For the text-containing cell, return its midpoint in [X, Y] coordinate format. 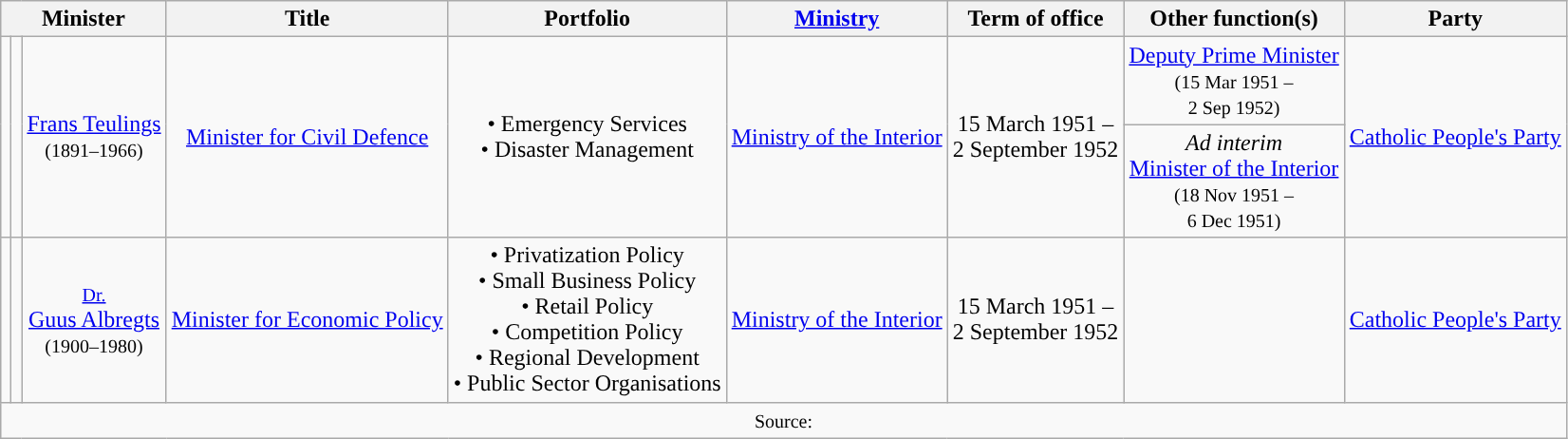
Ad interim Minister of the Interior (18 Nov 1951 – 6 Dec 1951) [1234, 181]
Frans Teulings (1891–1966) [94, 137]
Minister for Economic Policy [308, 319]
• Privatization Policy • Small Business Policy • Retail Policy • Competition Policy • Regional Development • Public Sector Organisations [587, 319]
Minister for Civil Defence [308, 137]
Term of office [1036, 19]
Minister [84, 19]
Party [1455, 19]
Source: [784, 420]
• Emergency Services • Disaster Management [587, 137]
Ministry [837, 19]
Title [308, 19]
Dr. Guus Albregts (1900–1980) [94, 319]
Portfolio [587, 19]
Deputy Prime Minister (15 Mar 1951 – 2 Sep 1952) [1234, 81]
Other function(s) [1234, 19]
